From the cell containing the given text, extract its center point as [X, Y] coordinate. 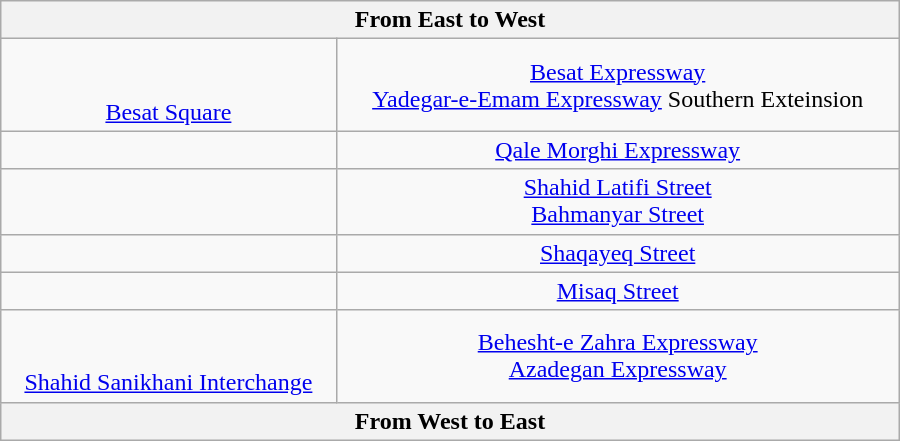
From West to East [450, 421]
Misaq Street [618, 291]
Shahid Sanikhani Interchange [168, 356]
Besat Square [168, 85]
Behesht-e Zahra Expressway Azadegan Expressway [618, 356]
Qale Morghi Expressway [618, 150]
From East to West [450, 20]
Shahid Latifi Street Bahmanyar Street [618, 202]
Shaqayeq Street [618, 253]
Besat Expressway Yadegar-e-Emam Expressway Southern Exteinsion [618, 85]
